Return the [X, Y] coordinate for the center point of the cell that contains the specified text.  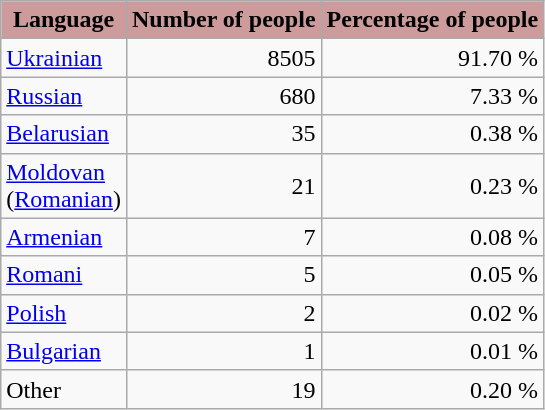
Percentage of people [432, 20]
91.70 % [432, 58]
21 [224, 186]
7.33 % [432, 96]
0.23 % [432, 186]
Language [64, 20]
Moldovan(Romanian) [64, 186]
5 [224, 275]
Romani [64, 275]
Polish [64, 313]
680 [224, 96]
Bulgarian [64, 351]
Number of people [224, 20]
0.38 % [432, 134]
0.05 % [432, 275]
Other [64, 389]
Belarusian [64, 134]
35 [224, 134]
0.20 % [432, 389]
8505 [224, 58]
19 [224, 389]
1 [224, 351]
Armenian [64, 237]
0.08 % [432, 237]
0.02 % [432, 313]
0.01 % [432, 351]
2 [224, 313]
7 [224, 237]
Ukrainian [64, 58]
Russian [64, 96]
